Search for the cell housing the specified text and yield its (X, Y) center coordinate. 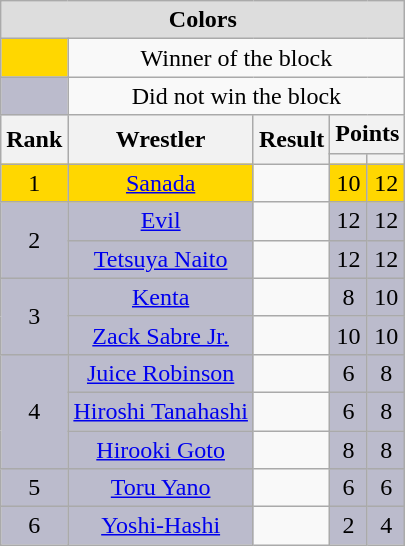
3 (34, 316)
Kenta (161, 297)
Wrestler (161, 140)
Hiroshi Tanahashi (161, 411)
Evil (161, 221)
Zack Sabre Jr. (161, 335)
Hirooki Goto (161, 449)
5 (34, 488)
Sanada (161, 183)
Colors (203, 20)
Rank (34, 140)
1 (34, 183)
Yoshi-Hashi (161, 526)
Result (291, 140)
Winner of the block (236, 58)
Tetsuya Naito (161, 259)
Toru Yano (161, 488)
Did not win the block (236, 96)
Points (368, 134)
Juice Robinson (161, 373)
